Locate the cell with the specified text and output its [X, Y] center coordinate. 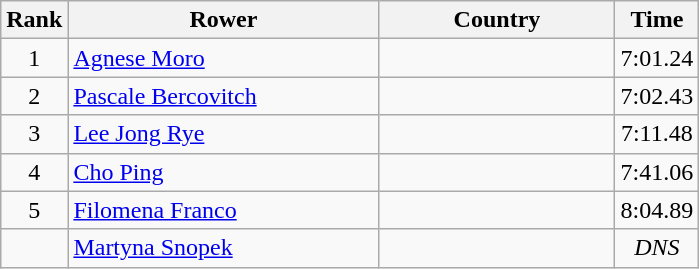
Country [497, 20]
2 [34, 96]
Agnese Moro [224, 58]
7:02.43 [657, 96]
Time [657, 20]
Cho Ping [224, 172]
Lee Jong Rye [224, 134]
Rank [34, 20]
Rower [224, 20]
3 [34, 134]
8:04.89 [657, 210]
7:11.48 [657, 134]
Martyna Snopek [224, 248]
7:01.24 [657, 58]
Pascale Bercovitch [224, 96]
7:41.06 [657, 172]
DNS [657, 248]
5 [34, 210]
Filomena Franco [224, 210]
1 [34, 58]
4 [34, 172]
